Scan for the cell matching the given text and deliver its [X, Y] coordinate at center. 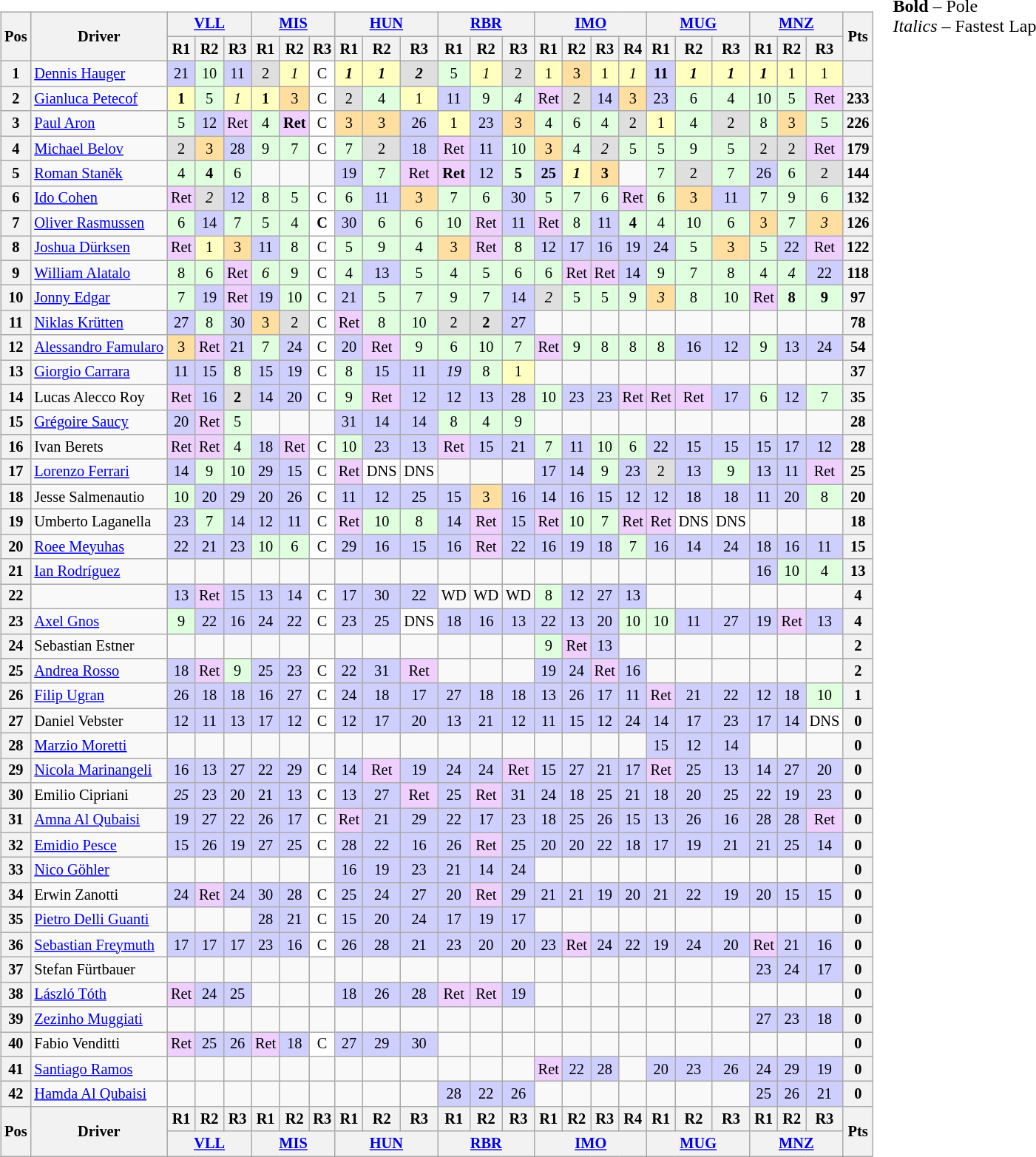
Ian Rodríguez [99, 571]
Niklas Krütten [99, 323]
97 [858, 298]
78 [858, 323]
54 [858, 347]
William Alatalo [99, 273]
36 [16, 945]
Emidio Pesce [99, 845]
Ivan Berets [99, 447]
László Tóth [99, 994]
Santiago Ramos [99, 1069]
Sebastian Estner [99, 646]
Emilio Cipriani [99, 795]
Oliver Rasmussen [99, 223]
Axel Gnos [99, 621]
Fabio Venditti [99, 1045]
Joshua Dürksen [99, 248]
Sebastian Freymuth [99, 945]
Michael Belov [99, 149]
Grégoire Saucy [99, 422]
Jonny Edgar [99, 298]
34 [16, 895]
Nicola Marinangeli [99, 770]
41 [16, 1069]
39 [16, 1019]
Ido Cohen [99, 198]
Filip Ugran [99, 696]
233 [858, 99]
Dennis Hauger [99, 74]
33 [16, 870]
Roee Meyuhas [99, 546]
Paul Aron [99, 123]
Nico Göhler [99, 870]
Stefan Fürtbauer [99, 970]
40 [16, 1045]
Lorenzo Ferrari [99, 472]
38 [16, 994]
Erwin Zanotti [99, 895]
Roman Staněk [99, 174]
Daniel Vebster [99, 721]
Amna Al Qubaisi [99, 821]
32 [16, 845]
Pietro Delli Guanti [99, 920]
118 [858, 273]
132 [858, 198]
Umberto Laganella [99, 522]
Hamda Al Qubaisi [99, 1094]
Jesse Salmenautio [99, 497]
Gianluca Petecof [99, 99]
Andrea Rosso [99, 671]
42 [16, 1094]
Marzio Moretti [99, 746]
179 [858, 149]
126 [858, 223]
Lucas Alecco Roy [99, 397]
226 [858, 123]
Alessandro Famularo [99, 347]
Giorgio Carrara [99, 373]
122 [858, 248]
144 [858, 174]
Zezinho Muggiati [99, 1019]
